Capture the cell that displays the provided text and extract its (x, y) central coordinate. 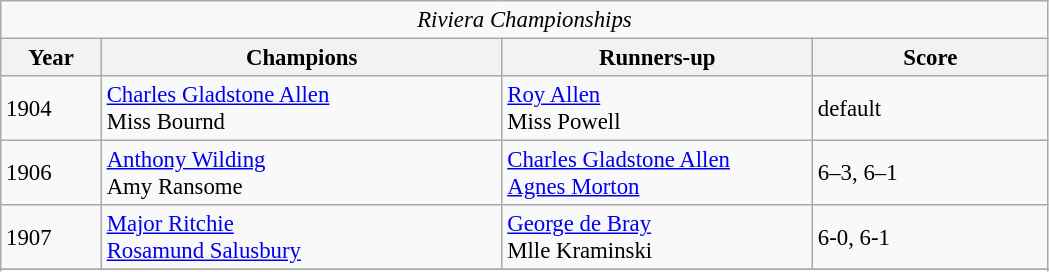
Charles Gladstone Allen Miss Bournd (302, 108)
1906 (52, 174)
Runners-up (658, 58)
Roy Allen Miss Powell (658, 108)
Anthony Wilding Amy Ransome (302, 174)
1904 (52, 108)
Major Ritchie Rosamund Salusbury (302, 238)
Charles Gladstone Allen Agnes Morton (658, 174)
Score (931, 58)
6–3, 6–1 (931, 174)
Riviera Championships (524, 20)
George de Bray Mlle Kraminski (658, 238)
Champions (302, 58)
Year (52, 58)
1907 (52, 238)
6-0, 6-1 (931, 238)
default (931, 108)
